Return the (X, Y) coordinate for the center point of the cell that contains the specified text.  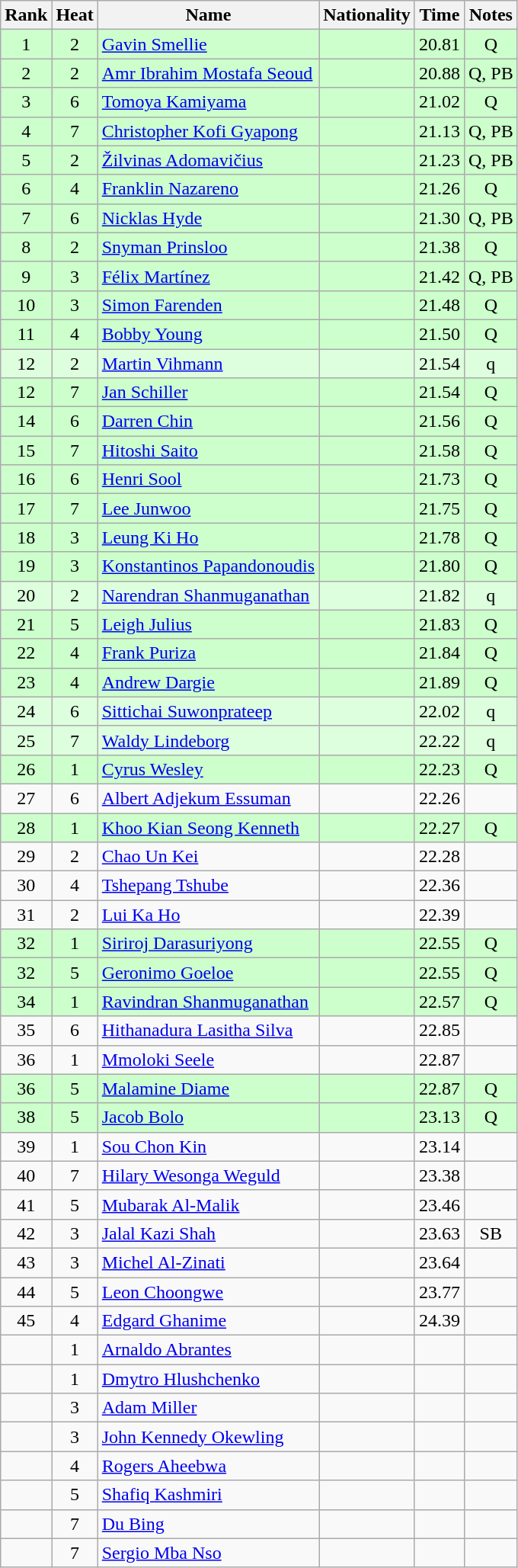
Dmytro Hlushchenko (208, 1379)
42 (26, 1233)
Adam Miller (208, 1408)
Martin Vihmann (208, 364)
21.48 (439, 305)
Christopher Kofi Gyapong (208, 131)
31 (26, 915)
Hitoshi Saito (208, 451)
21.26 (439, 189)
29 (26, 857)
21.82 (439, 595)
21.50 (439, 334)
Nationality (367, 15)
39 (26, 1146)
Rank (26, 15)
18 (26, 537)
21.83 (439, 624)
Time (439, 15)
Tomoya Kamiyama (208, 102)
Jan Schiller (208, 393)
23.63 (439, 1233)
44 (26, 1292)
Mubarak Al-Malik (208, 1204)
22 (26, 653)
Snyman Prinsloo (208, 247)
21.30 (439, 218)
45 (26, 1321)
Notes (491, 15)
Sou Chon Kin (208, 1146)
SB (491, 1233)
21.23 (439, 160)
Mmoloki Seele (208, 1060)
Lee Junwoo (208, 508)
Sergio Mba Nso (208, 1553)
Cyrus Wesley (208, 769)
Arnaldo Abrantes (208, 1350)
21.02 (439, 102)
Lui Ka Ho (208, 915)
28 (26, 827)
24.39 (439, 1321)
23.13 (439, 1117)
Henri Sool (208, 479)
Malamine Diame (208, 1089)
Gavin Smellie (208, 44)
Name (208, 15)
Leung Ki Ho (208, 537)
Michel Al-Zinati (208, 1262)
9 (26, 276)
23.38 (439, 1175)
14 (26, 422)
Siriroj Darasuriyong (208, 944)
16 (26, 479)
Nicklas Hyde (208, 218)
21.56 (439, 422)
Frank Puriza (208, 653)
John Kennedy Okewling (208, 1437)
21.42 (439, 276)
22.26 (439, 798)
Narendran Shanmuganathan (208, 595)
22.57 (439, 1002)
Tshepang Tshube (208, 886)
21.78 (439, 537)
Leigh Julius (208, 624)
41 (26, 1204)
Jalal Kazi Shah (208, 1233)
Sittichai Suwonprateep (208, 711)
Waldy Lindeborg (208, 740)
8 (26, 247)
Franklin Nazareno (208, 189)
Hilary Wesonga Weguld (208, 1175)
24 (26, 711)
25 (26, 740)
21.73 (439, 479)
21.38 (439, 247)
Bobby Young (208, 334)
Du Bing (208, 1524)
23.14 (439, 1146)
10 (26, 305)
27 (26, 798)
Hithanadura Lasitha Silva (208, 1031)
22.36 (439, 886)
21.13 (439, 131)
22.39 (439, 915)
22.02 (439, 711)
23.77 (439, 1292)
26 (26, 769)
Edgard Ghanime (208, 1321)
Simon Farenden (208, 305)
21.80 (439, 566)
22.22 (439, 740)
22.28 (439, 857)
21 (26, 624)
20.81 (439, 44)
43 (26, 1262)
21.84 (439, 653)
21.75 (439, 508)
30 (26, 886)
Leon Choongwe (208, 1292)
20.88 (439, 73)
21.89 (439, 682)
Darren Chin (208, 422)
21.58 (439, 451)
34 (26, 1002)
Konstantinos Papandonoudis (208, 566)
Žilvinas Adomavičius (208, 160)
Khoo Kian Seong Kenneth (208, 827)
Jacob Bolo (208, 1117)
17 (26, 508)
Albert Adjekum Essuman (208, 798)
15 (26, 451)
19 (26, 566)
Chao Un Kei (208, 857)
38 (26, 1117)
22.85 (439, 1031)
35 (26, 1031)
23.46 (439, 1204)
Andrew Dargie (208, 682)
Heat (75, 15)
23.64 (439, 1262)
23 (26, 682)
Shafiq Kashmiri (208, 1495)
Geronimo Goeloe (208, 973)
Ravindran Shanmuganathan (208, 1002)
Félix Martínez (208, 276)
20 (26, 595)
Amr Ibrahim Mostafa Seoud (208, 73)
Rogers Aheebwa (208, 1466)
40 (26, 1175)
22.27 (439, 827)
11 (26, 334)
22.23 (439, 769)
